Return [x, y] of the center of cell containing provided text 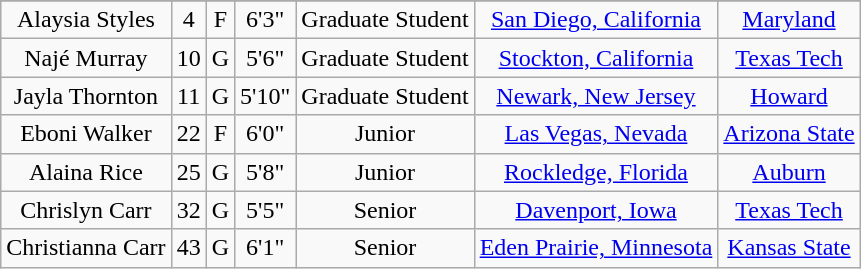
San Diego, California [596, 20]
Newark, New Jersey [596, 96]
5'6" [266, 58]
Eden Prairie, Minnesota [596, 248]
10 [188, 58]
32 [188, 210]
Auburn [789, 172]
43 [188, 248]
Alaina Rice [86, 172]
Alaysia Styles [86, 20]
5'10" [266, 96]
Arizona State [789, 134]
6'1" [266, 248]
25 [188, 172]
Eboni Walker [86, 134]
5'5" [266, 210]
5'8" [266, 172]
Rockledge, Florida [596, 172]
Davenport, Iowa [596, 210]
Las Vegas, Nevada [596, 134]
Howard [789, 96]
6'0" [266, 134]
Kansas State [789, 248]
22 [188, 134]
Chrislyn Carr [86, 210]
11 [188, 96]
Najé Murray [86, 58]
4 [188, 20]
Stockton, California [596, 58]
Maryland [789, 20]
Jayla Thornton [86, 96]
Christianna Carr [86, 248]
6'3" [266, 20]
